Identify which cell holds the provided text, then report its [X, Y] central coordinate. 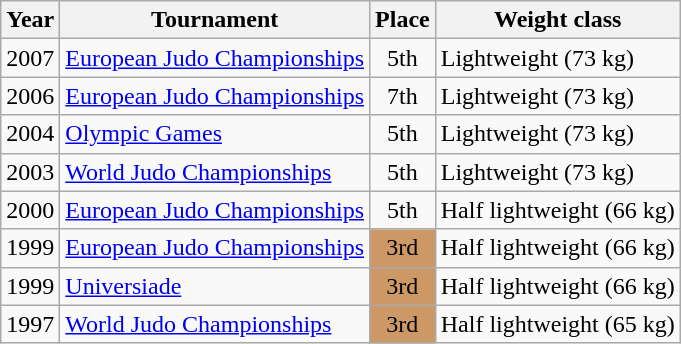
2004 [30, 134]
Year [30, 20]
2007 [30, 58]
7th [403, 96]
2000 [30, 210]
2003 [30, 172]
Weight class [558, 20]
1997 [30, 324]
Place [403, 20]
2006 [30, 96]
Tournament [215, 20]
Olympic Games [215, 134]
Universiade [215, 286]
Half lightweight (65 kg) [558, 324]
